Capture the cell that displays the provided text and extract its (X, Y) central coordinate. 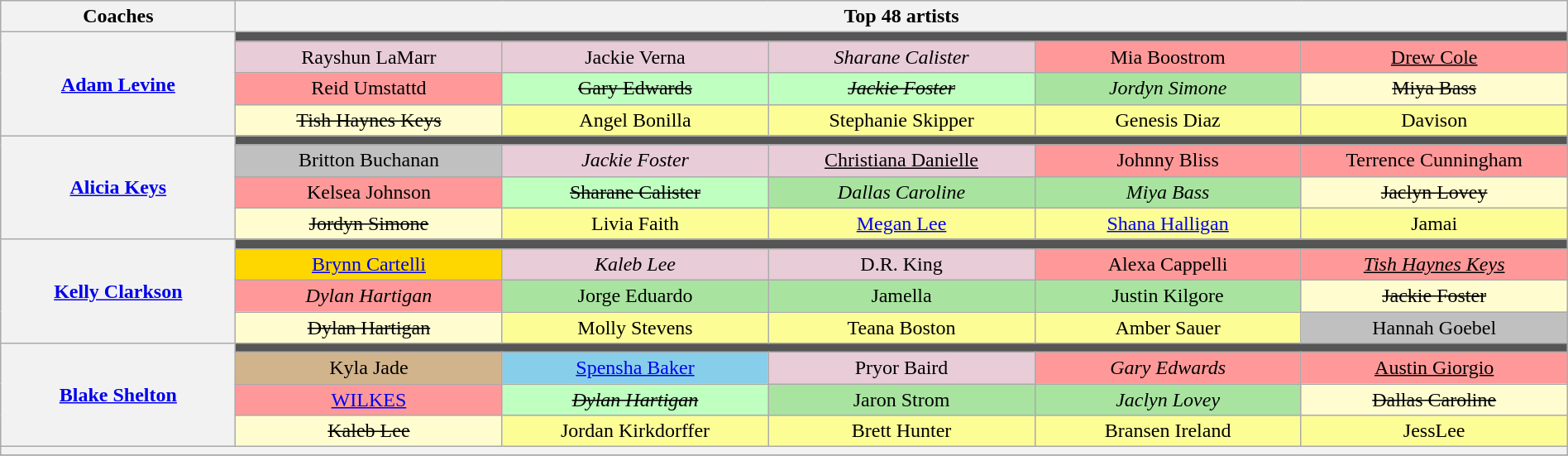
WILKES (369, 400)
Amber Sauer (1168, 327)
Pryor Baird (901, 368)
Hannah Goebel (1434, 327)
Jamai (1434, 223)
Adam Levine (118, 84)
Johnny Bliss (1168, 161)
Top 48 artists (901, 17)
Jackie Verna (635, 57)
Jaron Strom (901, 400)
Stephanie Skipper (901, 120)
Drew Cole (1434, 57)
Justin Kilgore (1168, 295)
Bransen Ireland (1168, 431)
D.R. King (901, 264)
Terrence Cunningham (1434, 161)
Jamella (901, 295)
Reid Umstattd (369, 89)
Livia Faith (635, 223)
Coaches (118, 17)
Kelly Clarkson (118, 291)
Teana Boston (901, 327)
Jorge Eduardo (635, 295)
Davison (1434, 120)
Kelsea Johnson (369, 192)
Kyla Jade (369, 368)
Mia Boostrom (1168, 57)
Megan Lee (901, 223)
Jordan Kirkdorffer (635, 431)
Spensha Baker (635, 368)
Brynn Cartelli (369, 264)
Molly Stevens (635, 327)
Blake Shelton (118, 396)
Genesis Diaz (1168, 120)
JessLee (1434, 431)
Britton Buchanan (369, 161)
Christiana Danielle (901, 161)
Alicia Keys (118, 187)
Brett Hunter (901, 431)
Austin Giorgio (1434, 368)
Alexa Cappelli (1168, 264)
Angel Bonilla (635, 120)
Shana Halligan (1168, 223)
Rayshun LaMarr (369, 57)
